Scan for the cell matching the given text and deliver its [X, Y] coordinate at center. 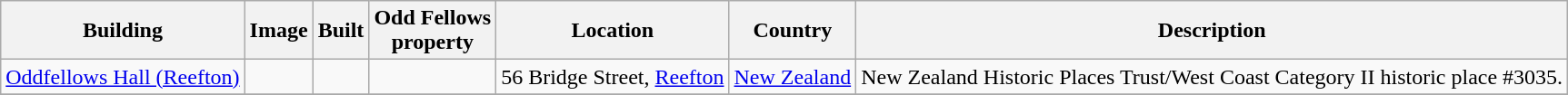
Oddfellows Hall (Reefton) [123, 77]
Building [123, 31]
Image [278, 31]
Odd Fellowsproperty [433, 31]
Built [341, 31]
New Zealand Historic Places Trust/West Coast Category II historic place #3035. [1213, 77]
Location [613, 31]
Country [793, 31]
Description [1213, 31]
56 Bridge Street, Reefton [613, 77]
New Zealand [793, 77]
